Scan for the cell matching the given text and deliver its (X, Y) coordinate at center. 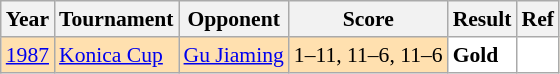
Ref (538, 19)
Tournament (116, 19)
Year (28, 19)
Opponent (234, 19)
Konica Cup (116, 55)
Score (368, 19)
1–11, 11–6, 11–6 (368, 55)
Result (482, 19)
1987 (28, 55)
Gold (482, 55)
Gu Jiaming (234, 55)
